Detect which cell encompasses the target text, then output its (X, Y) center coordinate. 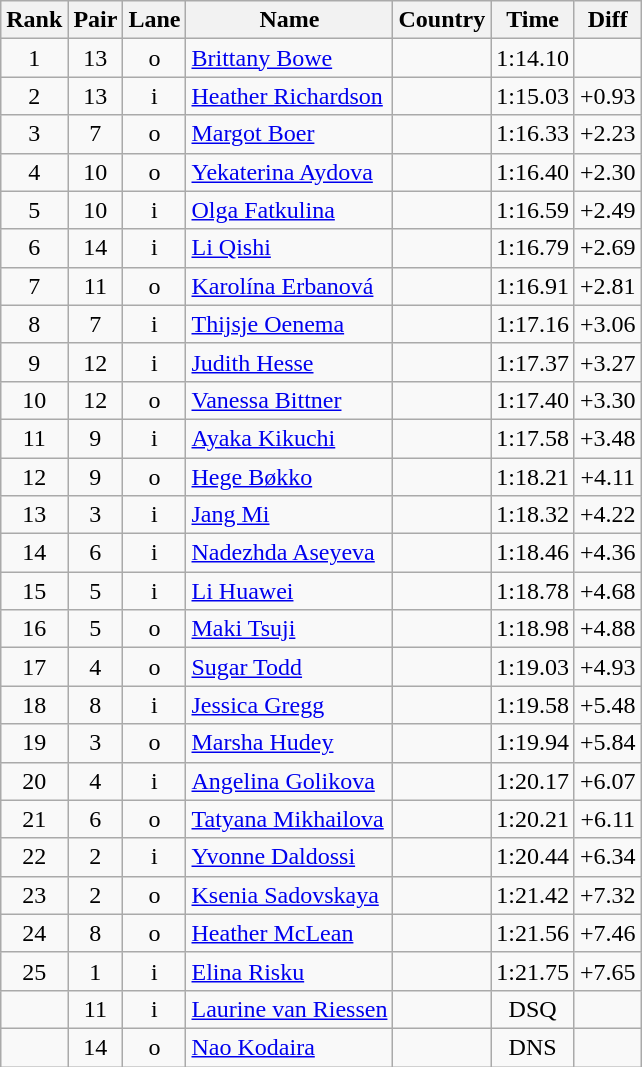
Time (533, 20)
1:17.37 (533, 362)
1:18.98 (533, 629)
Rank (34, 20)
Name (290, 20)
Judith Hesse (290, 362)
DNS (533, 1047)
Olga Fatkulina (290, 210)
1:16.91 (533, 286)
Marsha Hudey (290, 743)
+3.48 (608, 438)
Angelina Golikova (290, 781)
Sugar Todd (290, 667)
1:17.58 (533, 438)
Thijsje Oenema (290, 324)
Hege Bøkko (290, 477)
1:21.42 (533, 895)
Ksenia Sadovskaya (290, 895)
1:19.03 (533, 667)
1:19.94 (533, 743)
+7.46 (608, 933)
Pair (96, 20)
1:16.79 (533, 248)
Tatyana Mikhailova (290, 819)
15 (34, 591)
+4.11 (608, 477)
18 (34, 705)
1:20.21 (533, 819)
23 (34, 895)
16 (34, 629)
Lane (154, 20)
+4.93 (608, 667)
+4.36 (608, 553)
+4.22 (608, 515)
Vanessa Bittner (290, 400)
+6.11 (608, 819)
+2.49 (608, 210)
Heather Richardson (290, 96)
+3.06 (608, 324)
20 (34, 781)
22 (34, 857)
Ayaka Kikuchi (290, 438)
25 (34, 971)
Country (442, 20)
Yvonne Daldossi (290, 857)
1:18.46 (533, 553)
+2.81 (608, 286)
1:16.33 (533, 134)
21 (34, 819)
+2.23 (608, 134)
1:15.03 (533, 96)
1:14.10 (533, 58)
Nao Kodaira (290, 1047)
Margot Boer (290, 134)
1:18.78 (533, 591)
1:16.40 (533, 172)
+3.30 (608, 400)
Heather McLean (290, 933)
+5.84 (608, 743)
+7.32 (608, 895)
+2.69 (608, 248)
Karolína Erbanová (290, 286)
19 (34, 743)
Diff (608, 20)
1:21.56 (533, 933)
Maki Tsuji (290, 629)
1:20.17 (533, 781)
+6.34 (608, 857)
1:20.44 (533, 857)
+0.93 (608, 96)
17 (34, 667)
Nadezhda Aseyeva (290, 553)
1:16.59 (533, 210)
Laurine van Riessen (290, 1009)
+5.48 (608, 705)
1:17.40 (533, 400)
1:21.75 (533, 971)
Brittany Bowe (290, 58)
+3.27 (608, 362)
Jang Mi (290, 515)
1:18.32 (533, 515)
Li Qishi (290, 248)
1:18.21 (533, 477)
+4.88 (608, 629)
Elina Risku (290, 971)
DSQ (533, 1009)
+4.68 (608, 591)
1:17.16 (533, 324)
+7.65 (608, 971)
1:19.58 (533, 705)
Jessica Gregg (290, 705)
+6.07 (608, 781)
Yekaterina Aydova (290, 172)
24 (34, 933)
Li Huawei (290, 591)
+2.30 (608, 172)
